Scan for the cell matching the given text and deliver its (x, y) coordinate at center. 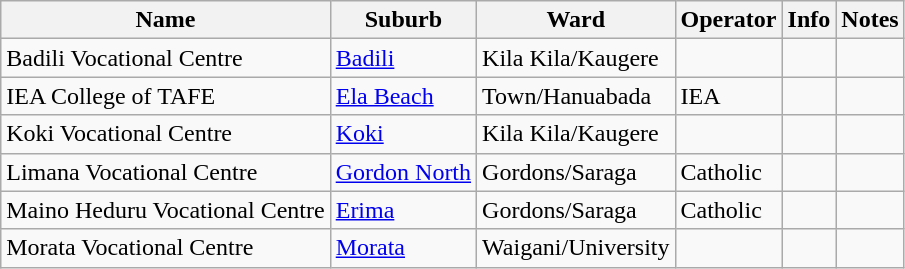
Badili Vocational Centre (166, 58)
Limana Vocational Centre (166, 172)
Maino Heduru Vocational Centre (166, 210)
Koki (403, 134)
Gordon North (403, 172)
Morata (403, 248)
Town/Hanuabada (576, 96)
Operator (728, 20)
Morata Vocational Centre (166, 248)
Badili (403, 58)
Info (809, 20)
Notes (870, 20)
Waigani/University (576, 248)
Ward (576, 20)
IEA (728, 96)
Erima (403, 210)
Ela Beach (403, 96)
Suburb (403, 20)
Name (166, 20)
IEA College of TAFE (166, 96)
Koki Vocational Centre (166, 134)
